For the text-containing cell, return its midpoint in [X, Y] coordinate format. 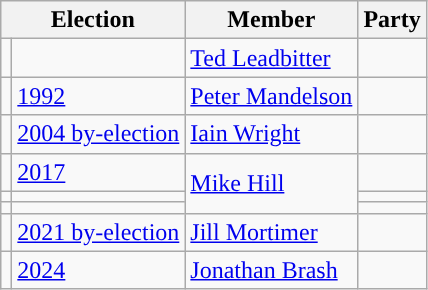
2024 [98, 270]
Election [93, 20]
Peter Mandelson [272, 96]
Jill Mortimer [272, 232]
1992 [98, 96]
2017 [98, 172]
Member [272, 20]
Ted Leadbitter [272, 58]
2004 by-election [98, 134]
Party [392, 20]
2021 by-election [98, 232]
Mike Hill [272, 183]
Iain Wright [272, 134]
Jonathan Brash [272, 270]
